For the text-containing cell, return its midpoint in (x, y) coordinate format. 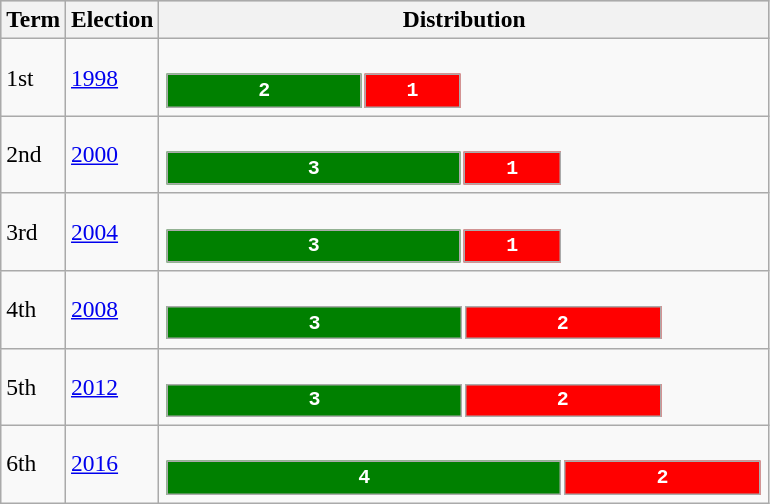
Distribution (464, 19)
2008 (112, 308)
3rd (34, 232)
1st (34, 76)
Election (112, 19)
2 1 (464, 76)
2016 (112, 464)
4th (34, 308)
1998 (112, 76)
5th (34, 386)
6th (34, 464)
Term (34, 19)
2nd (34, 154)
4 2 (464, 464)
2004 (112, 232)
2012 (112, 386)
4 (364, 476)
2000 (112, 154)
